From the cell containing the given text, extract its center point as (X, Y) coordinate. 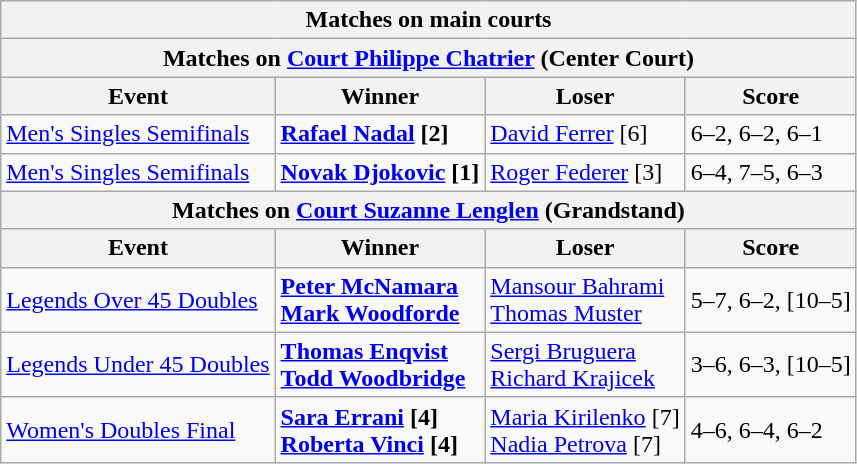
Maria Kirilenko [7] Nadia Petrova [7] (585, 430)
4–6, 6–4, 6–2 (770, 430)
Matches on main courts (428, 20)
6–2, 6–2, 6–1 (770, 134)
Mansour Bahrami Thomas Muster (585, 300)
Matches on Court Suzanne Lenglen (Grandstand) (428, 210)
Matches on Court Philippe Chatrier (Center Court) (428, 58)
Peter McNamara Mark Woodforde (380, 300)
Novak Djokovic [1] (380, 172)
Sara Errani [4] Roberta Vinci [4] (380, 430)
Legends Under 45 Doubles (138, 364)
5–7, 6–2, [10–5] (770, 300)
3–6, 6–3, [10–5] (770, 364)
Women's Doubles Final (138, 430)
David Ferrer [6] (585, 134)
Rafael Nadal [2] (380, 134)
Sergi Bruguera Richard Krajicek (585, 364)
Thomas Enqvist Todd Woodbridge (380, 364)
6–4, 7–5, 6–3 (770, 172)
Legends Over 45 Doubles (138, 300)
Roger Federer [3] (585, 172)
